For the text-containing cell, return its midpoint in (X, Y) coordinate format. 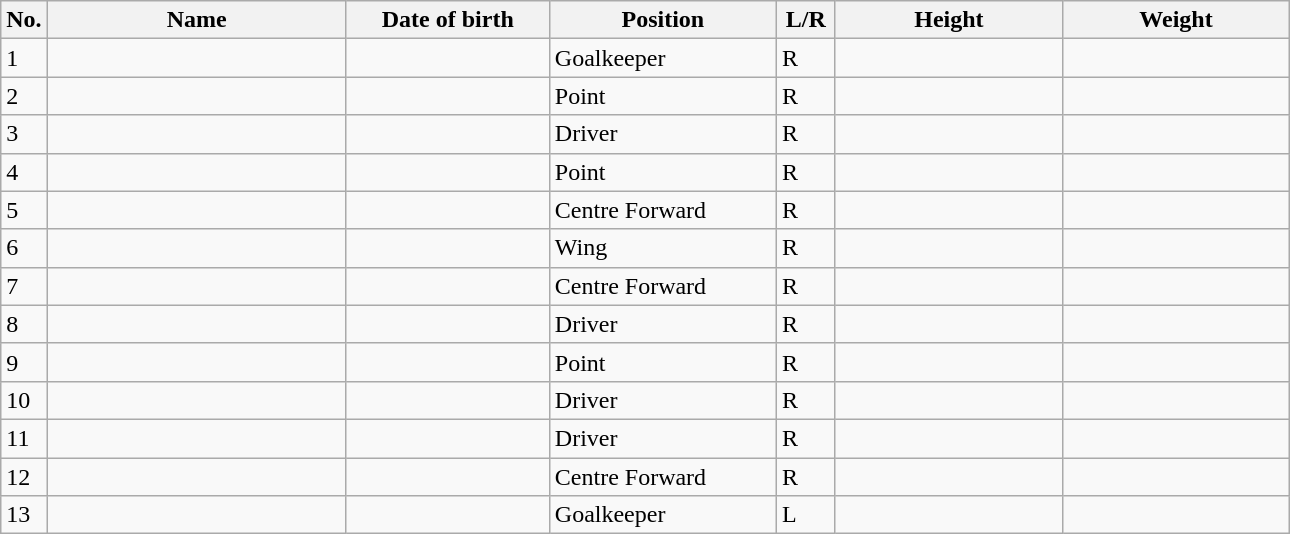
Date of birth (448, 20)
10 (24, 400)
9 (24, 362)
L (806, 515)
5 (24, 210)
4 (24, 172)
Weight (1176, 20)
L/R (806, 20)
1 (24, 58)
Height (948, 20)
7 (24, 286)
11 (24, 438)
Position (662, 20)
2 (24, 96)
8 (24, 324)
6 (24, 248)
13 (24, 515)
No. (24, 20)
Name (196, 20)
3 (24, 134)
Wing (662, 248)
12 (24, 477)
